For the text-containing cell, return its midpoint in (X, Y) coordinate format. 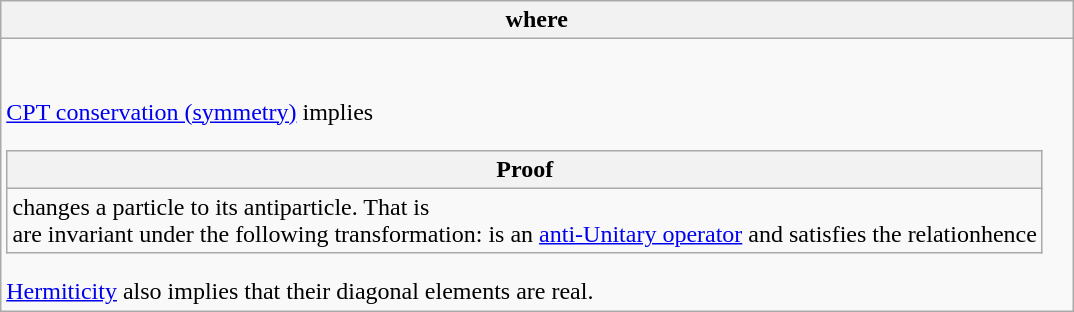
where (537, 20)
Proof (524, 169)
